Return the [X, Y] coordinate for the center point of the cell that contains the specified text.  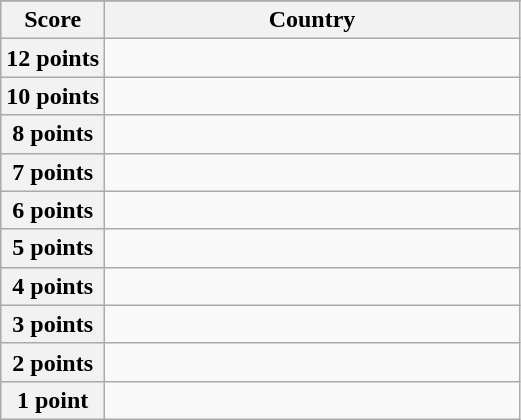
5 points [53, 248]
12 points [53, 58]
8 points [53, 134]
1 point [53, 400]
6 points [53, 210]
10 points [53, 96]
Country [312, 20]
7 points [53, 172]
4 points [53, 286]
Score [53, 20]
2 points [53, 362]
3 points [53, 324]
